Detect which cell encompasses the target text, then output its (X, Y) center coordinate. 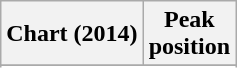
Chart (2014) (72, 34)
Peakposition (189, 34)
